Pinpoint the cell where the given text exists, returning its [x, y] midpoint coordinate. 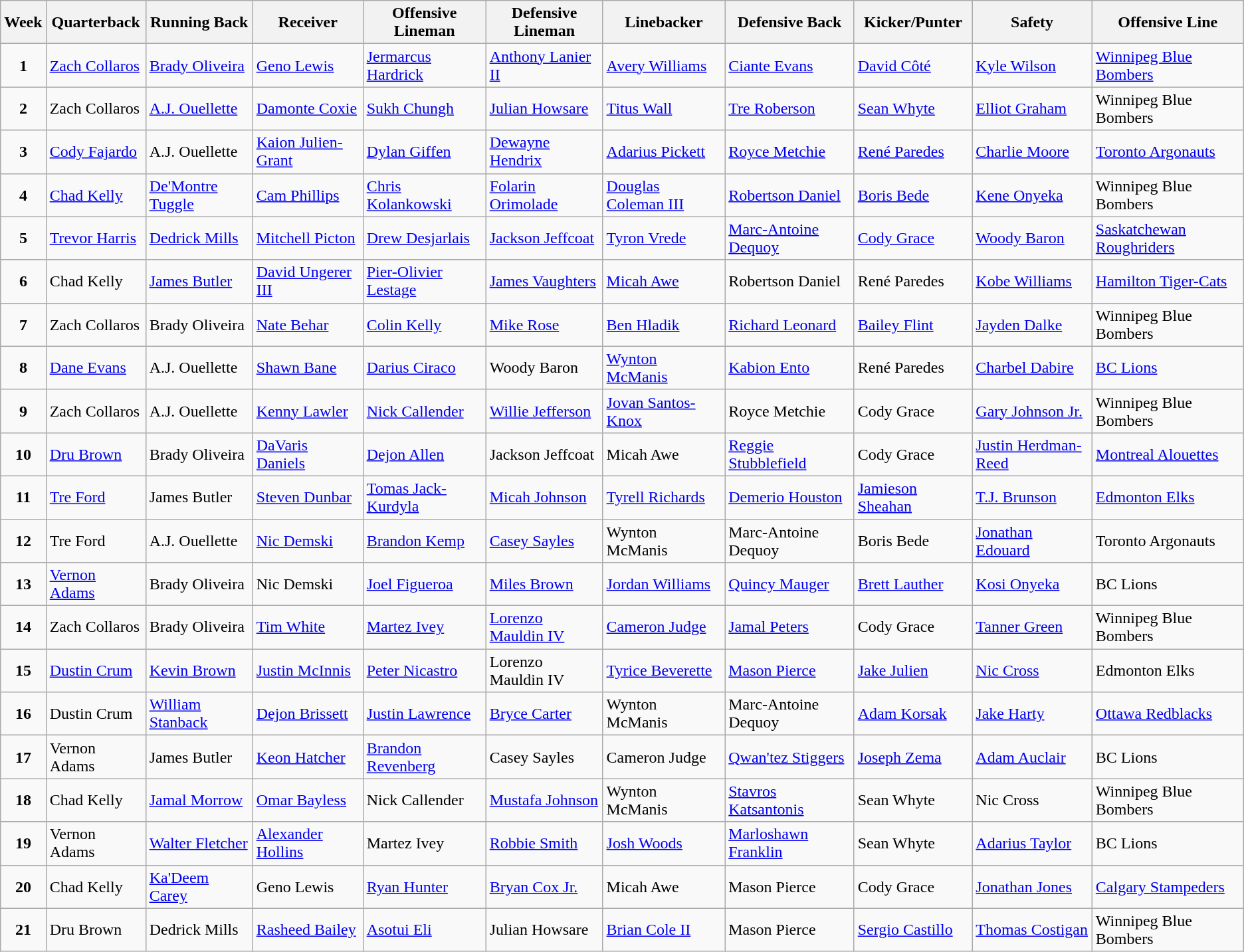
15 [23, 671]
Nate Behar [308, 324]
Ka'Deem Carey [199, 886]
Peter Nicastro [424, 671]
Offensive Line [1168, 23]
Trevor Harris [96, 238]
Avery Williams [664, 65]
Tim White [308, 627]
Ryan Hunter [424, 886]
Robbie Smith [544, 844]
11 [23, 497]
Jamieson Sheahan [913, 497]
Kabion Ento [789, 368]
Tyron Vrede [664, 238]
4 [23, 195]
Titus Wall [664, 109]
Quincy Mauger [789, 585]
Brett Lauther [913, 585]
Demerio Houston [789, 497]
Reggie Stubblefield [789, 454]
Josh Woods [664, 844]
Justin Lawrence [424, 714]
5 [23, 238]
Ottawa Redblacks [1168, 714]
Charbel Dabire [1032, 368]
David Côté [913, 65]
Kenny Lawler [308, 411]
Linebacker [664, 23]
Adarius Taylor [1032, 844]
T.J. Brunson [1032, 497]
Receiver [308, 23]
Charlie Moore [1032, 151]
Willie Jefferson [544, 411]
2 [23, 109]
Drew Desjarlais [424, 238]
Dejon Brissett [308, 714]
Cam Phillips [308, 195]
Thomas Costigan [1032, 930]
Adarius Pickett [664, 151]
Dane Evans [96, 368]
3 [23, 151]
Jake Julien [913, 671]
Darius Ciraco [424, 368]
Chris Kolankowski [424, 195]
Joel Figueroa [424, 585]
Tanner Green [1032, 627]
Mike Rose [544, 324]
Jonathan Edouard [1032, 541]
Dylan Giffen [424, 151]
Jermarcus Hardrick [424, 65]
Calgary Stampeders [1168, 886]
Tyrice Beverette [664, 671]
Cody Fajardo [96, 151]
Joseph Zema [913, 757]
6 [23, 282]
16 [23, 714]
Week [23, 23]
10 [23, 454]
Jamal Morrow [199, 800]
Adam Korsak [913, 714]
Kyle Wilson [1032, 65]
Quarterback [96, 23]
Rasheed Bailey [308, 930]
Stavros Katsantonis [789, 800]
Justin McInnis [308, 671]
Qwan'tez Stiggers [789, 757]
13 [23, 585]
Dewayne Hendrix [544, 151]
Micah Johnson [544, 497]
17 [23, 757]
Folarin Orimolade [544, 195]
Defensive Lineman [544, 23]
Jamal Peters [789, 627]
Safety [1032, 23]
Douglas Coleman III [664, 195]
12 [23, 541]
20 [23, 886]
Marloshawn Franklin [789, 844]
Sergio Castillo [913, 930]
Kobe Williams [1032, 282]
Jake Harty [1032, 714]
7 [23, 324]
21 [23, 930]
Kene Onyeka [1032, 195]
Brian Cole II [664, 930]
Running Back [199, 23]
Keon Hatcher [308, 757]
9 [23, 411]
Ben Hladik [664, 324]
Anthony Lanier II [544, 65]
Justin Herdman-Reed [1032, 454]
James Vaughters [544, 282]
Adam Auclair [1032, 757]
8 [23, 368]
Bailey Flint [913, 324]
18 [23, 800]
Offensive Lineman [424, 23]
Kaion Julien-Grant [308, 151]
Asotui Eli [424, 930]
Montreal Alouettes [1168, 454]
Jovan Santos-Knox [664, 411]
1 [23, 65]
Alexander Hollins [308, 844]
Mustafa Johnson [544, 800]
Kevin Brown [199, 671]
Sukh Chungh [424, 109]
Tomas Jack-Kurdyla [424, 497]
Mitchell Picton [308, 238]
Damonte Coxie [308, 109]
Hamilton Tiger-Cats [1168, 282]
Defensive Back [789, 23]
De'Montre Tuggle [199, 195]
Brandon Kemp [424, 541]
Jonathan Jones [1032, 886]
Kosi Onyeka [1032, 585]
Gary Johnson Jr. [1032, 411]
Brandon Revenberg [424, 757]
Elliot Graham [1032, 109]
Bryce Carter [544, 714]
Ciante Evans [789, 65]
14 [23, 627]
Tyrell Richards [664, 497]
Steven Dunbar [308, 497]
Colin Kelly [424, 324]
Richard Leonard [789, 324]
Shawn Bane [308, 368]
Dejon Allen [424, 454]
Saskatchewan Roughriders [1168, 238]
Pier-Olivier Lestage [424, 282]
Jayden Dalke [1032, 324]
William Stanback [199, 714]
Bryan Cox Jr. [544, 886]
Kicker/Punter [913, 23]
19 [23, 844]
Walter Fletcher [199, 844]
David Ungerer III [308, 282]
Tre Roberson [789, 109]
Miles Brown [544, 585]
Omar Bayless [308, 800]
DaVaris Daniels [308, 454]
Jordan Williams [664, 585]
